Detect which cell encompasses the target text, then output its [X, Y] center coordinate. 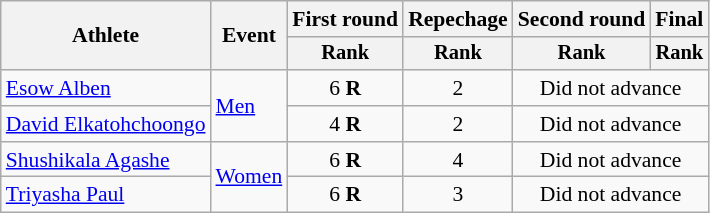
Women [250, 178]
3 [458, 195]
4 R [345, 124]
Shushikala Agashe [106, 160]
David Elkatohchoongo [106, 124]
Esow Alben [106, 88]
First round [345, 19]
Second round [582, 19]
Athlete [106, 36]
Triyasha Paul [106, 195]
Event [250, 36]
Repechage [458, 19]
Men [250, 106]
Final [679, 19]
4 [458, 160]
